Scan for the cell matching the given text and deliver its (X, Y) coordinate at center. 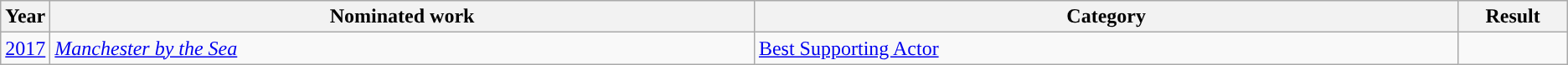
Result (1513, 17)
Category (1106, 17)
Nominated work (402, 17)
Manchester by the Sea (402, 48)
Best Supporting Actor (1106, 48)
2017 (25, 48)
Year (25, 17)
